Scan for the cell matching the given text and deliver its (X, Y) coordinate at center. 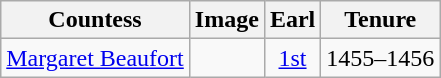
1st (292, 58)
Earl (292, 20)
1455–1456 (380, 58)
Tenure (380, 20)
Image (226, 20)
Margaret Beaufort (96, 58)
Countess (96, 20)
